For the text-containing cell, return its midpoint in (x, y) coordinate format. 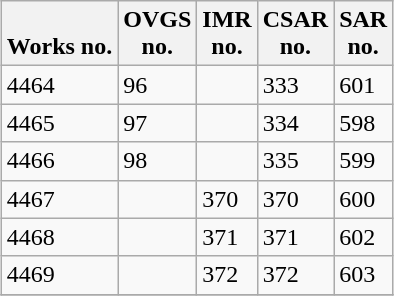
333 (295, 85)
IMRno. (227, 34)
98 (158, 161)
601 (364, 85)
4467 (59, 199)
4466 (59, 161)
603 (364, 275)
599 (364, 161)
602 (364, 237)
335 (295, 161)
4465 (59, 123)
97 (158, 123)
96 (158, 85)
CSARno. (295, 34)
OVGSno. (158, 34)
600 (364, 199)
4469 (59, 275)
334 (295, 123)
SARno. (364, 34)
598 (364, 123)
4468 (59, 237)
Works no. (59, 34)
4464 (59, 85)
